Find where the given text appears and provide that cell's center as (X, Y) coordinate. 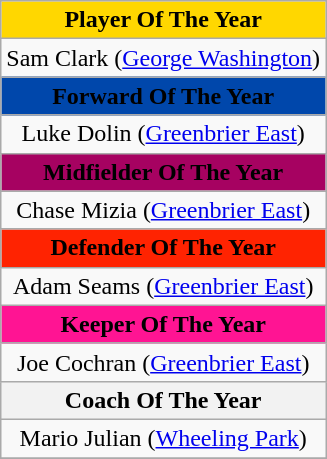
Forward Of The Year (164, 96)
Joe Cochran (Greenbrier East) (164, 362)
Mario Julian (Wheeling Park) (164, 438)
Keeper Of The Year (164, 324)
Luke Dolin (Greenbrier East) (164, 134)
Adam Seams (Greenbrier East) (164, 286)
Midfielder Of The Year (164, 172)
Player Of The Year (164, 20)
Sam Clark (George Washington) (164, 58)
Chase Mizia (Greenbrier East) (164, 210)
Coach Of The Year (164, 400)
Defender Of The Year (164, 248)
